Detect which cell encompasses the target text, then output its [X, Y] center coordinate. 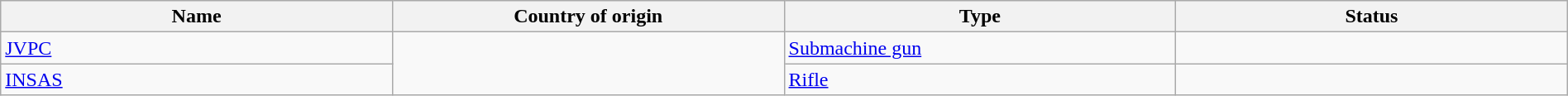
Status [1372, 17]
Type [980, 17]
INSAS [197, 79]
Rifle [980, 79]
Submachine gun [980, 48]
Name [197, 17]
Country of origin [588, 17]
JVPC [197, 48]
